Determine the [X, Y] coordinate at the center of the cell enclosing the given text.  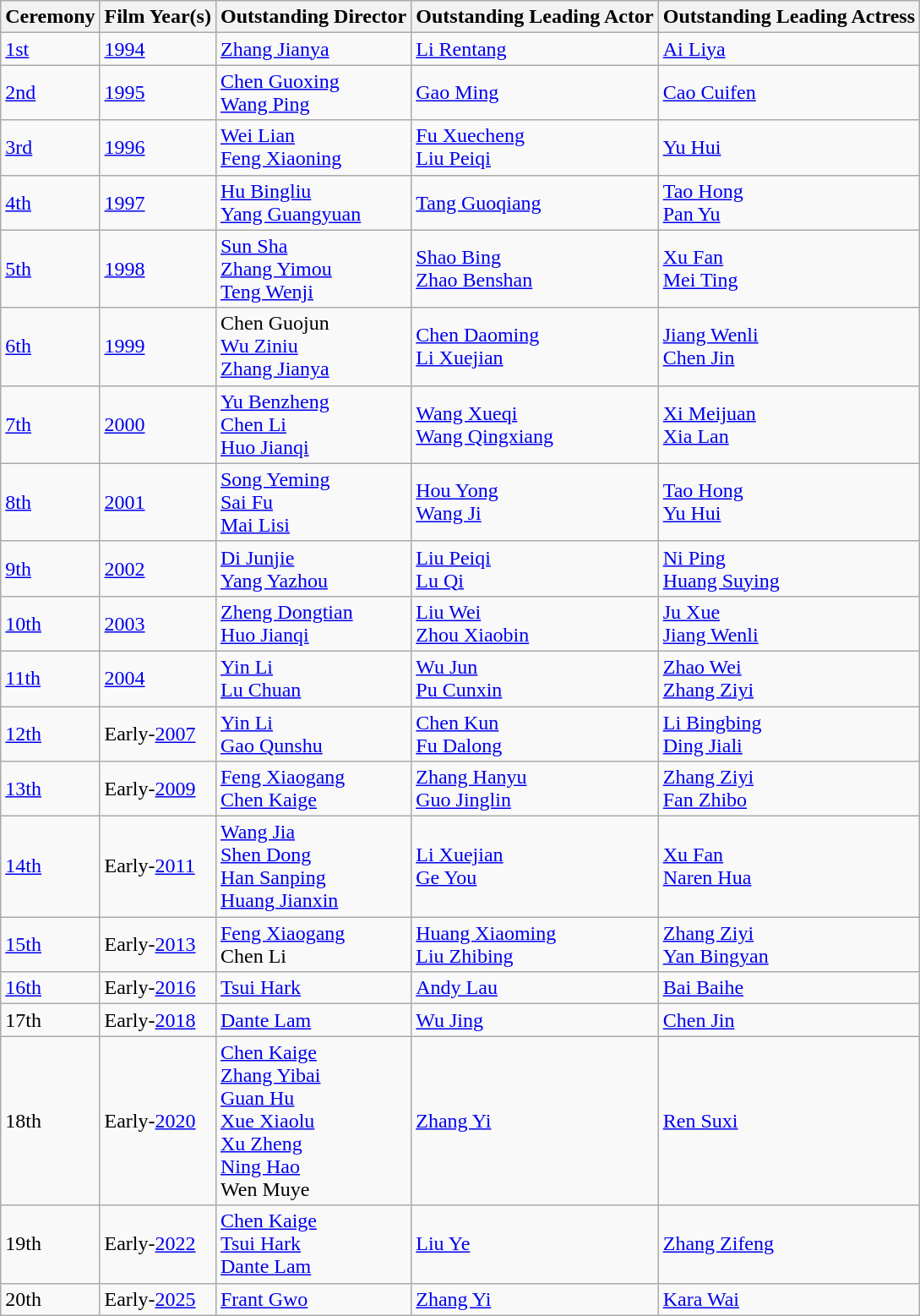
13th [51, 789]
1st [51, 49]
15th [51, 945]
Outstanding Director [313, 17]
Tao HongPan Yu [789, 203]
Outstanding Leading Actress [789, 17]
Zhang Zifeng [789, 1244]
Wang JiaShen DongHan SanpingHuang Jianxin [313, 867]
14th [51, 867]
6th [51, 347]
Huang XiaomingLiu Zhibing [535, 945]
Li BingbingDing Jiali [789, 734]
12th [51, 734]
2000 [157, 424]
Song YemingSai FuMai Lisi [313, 502]
11th [51, 678]
10th [51, 624]
Chen KunFu Dalong [535, 734]
Wang XueqiWang Qingxiang [535, 424]
16th [51, 988]
Hu BingliuYang Guangyuan [313, 203]
2003 [157, 624]
Zhang HanyuGuo Jinglin [535, 789]
Film Year(s) [157, 17]
Gao Ming [535, 93]
2nd [51, 93]
2004 [157, 678]
19th [51, 1244]
Feng XiaogangChen Li [313, 945]
Shao BingZhao Benshan [535, 269]
Xu FanNaren Hua [789, 867]
Frant Gwo [313, 1299]
Early-2016 [157, 988]
1997 [157, 203]
Li Rentang [535, 49]
Chen DaomingLi Xuejian [535, 347]
Wu Jing [535, 1020]
Early-2020 [157, 1121]
Liu WeiZhou Xiaobin [535, 624]
17th [51, 1020]
Liu Ye [535, 1244]
Chen GuoxingWang Ping [313, 93]
Wei LianFeng Xiaoning [313, 147]
18th [51, 1121]
Cao Cuifen [789, 93]
2002 [157, 568]
4th [51, 203]
8th [51, 502]
Zhao WeiZhang Ziyi [789, 678]
3rd [51, 147]
Zhang ZiyiYan Bingyan [789, 945]
7th [51, 424]
Liu PeiqiLu Qi [535, 568]
Outstanding Leading Actor [535, 17]
Chen Jin [789, 1020]
Early-2022 [157, 1244]
Zhang ZiyiFan Zhibo [789, 789]
Dante Lam [313, 1020]
Li XuejianGe You [535, 867]
9th [51, 568]
20th [51, 1299]
Kara Wai [789, 1299]
1999 [157, 347]
Tao HongYu Hui [789, 502]
Chen KaigeZhang YibaiGuan Hu Xue XiaoluXu ZhengNing HaoWen Muye [313, 1121]
Bai Baihe [789, 988]
Ai Liya [789, 49]
Early-2018 [157, 1020]
Tang Guoqiang [535, 203]
Yu Hui [789, 147]
1995 [157, 93]
Di JunjieYang Yazhou [313, 568]
5th [51, 269]
Yu BenzhengChen LiHuo Jianqi [313, 424]
Ju XueJiang Wenli [789, 624]
Early-2025 [157, 1299]
Chen Guojun Wu ZiniuZhang Jianya [313, 347]
Sun ShaZhang YimouTeng Wenji [313, 269]
Early-2009 [157, 789]
Tsui Hark [313, 988]
Ni PingHuang Suying [789, 568]
Jiang WenliChen Jin [789, 347]
1998 [157, 269]
Xi MeijuanXia Lan [789, 424]
Yin LiLu Chuan [313, 678]
Ren Suxi [789, 1121]
1994 [157, 49]
Feng XiaogangChen Kaige [313, 789]
2001 [157, 502]
Fu XuechengLiu Peiqi [535, 147]
Early-2013 [157, 945]
Wu JunPu Cunxin [535, 678]
Early-2011 [157, 867]
1996 [157, 147]
Xu FanMei Ting [789, 269]
Early-2007 [157, 734]
Andy Lau [535, 988]
Zhang Jianya [313, 49]
Yin LiGao Qunshu [313, 734]
Chen KaigeTsui HarkDante Lam [313, 1244]
Ceremony [51, 17]
Hou YongWang Ji [535, 502]
Zheng DongtianHuo Jianqi [313, 624]
